Return the (x, y) coordinate for the center point of the cell that contains the specified text.  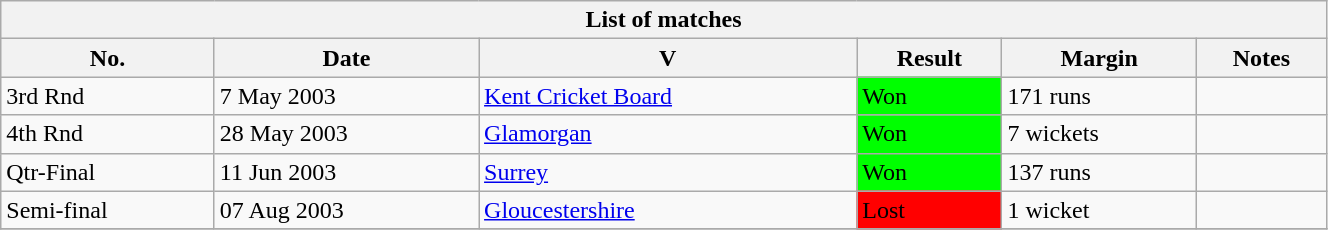
Result (930, 58)
Lost (930, 210)
Gloucestershire (668, 210)
No. (108, 58)
Surrey (668, 172)
28 May 2003 (346, 134)
7 May 2003 (346, 96)
Semi-final (108, 210)
3rd Rnd (108, 96)
4th Rnd (108, 134)
Glamorgan (668, 134)
137 runs (1100, 172)
Margin (1100, 58)
Date (346, 58)
07 Aug 2003 (346, 210)
7 wickets (1100, 134)
V (668, 58)
1 wicket (1100, 210)
Qtr-Final (108, 172)
11 Jun 2003 (346, 172)
List of matches (664, 20)
Kent Cricket Board (668, 96)
171 runs (1100, 96)
Notes (1261, 58)
